Capture the cell that displays the provided text and extract its (X, Y) central coordinate. 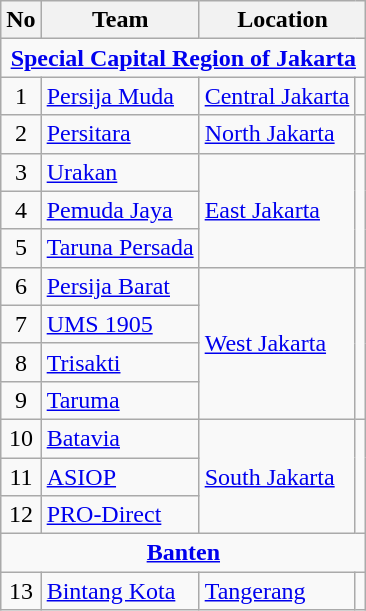
12 (21, 515)
Bintang Kota (120, 591)
Team (120, 20)
West Jakarta (277, 343)
Persija Muda (120, 96)
9 (21, 400)
8 (21, 362)
UMS 1905 (120, 324)
11 (21, 477)
Trisakti (120, 362)
Batavia (120, 438)
Taruna Persada (120, 248)
Taruma (120, 400)
3 (21, 172)
Persija Barat (120, 286)
1 (21, 96)
Central Jakarta (277, 96)
2 (21, 134)
No (21, 20)
Urakan (120, 172)
East Jakarta (277, 210)
Persitara (120, 134)
4 (21, 210)
5 (21, 248)
Tangerang (277, 591)
7 (21, 324)
North Jakarta (277, 134)
Special Capital Region of Jakarta (184, 58)
PRO-Direct (120, 515)
South Jakarta (277, 476)
Banten (184, 553)
Location (282, 20)
Pemuda Jaya (120, 210)
13 (21, 591)
ASIOP (120, 477)
10 (21, 438)
6 (21, 286)
